Locate the cell with the specified text and output its (x, y) center coordinate. 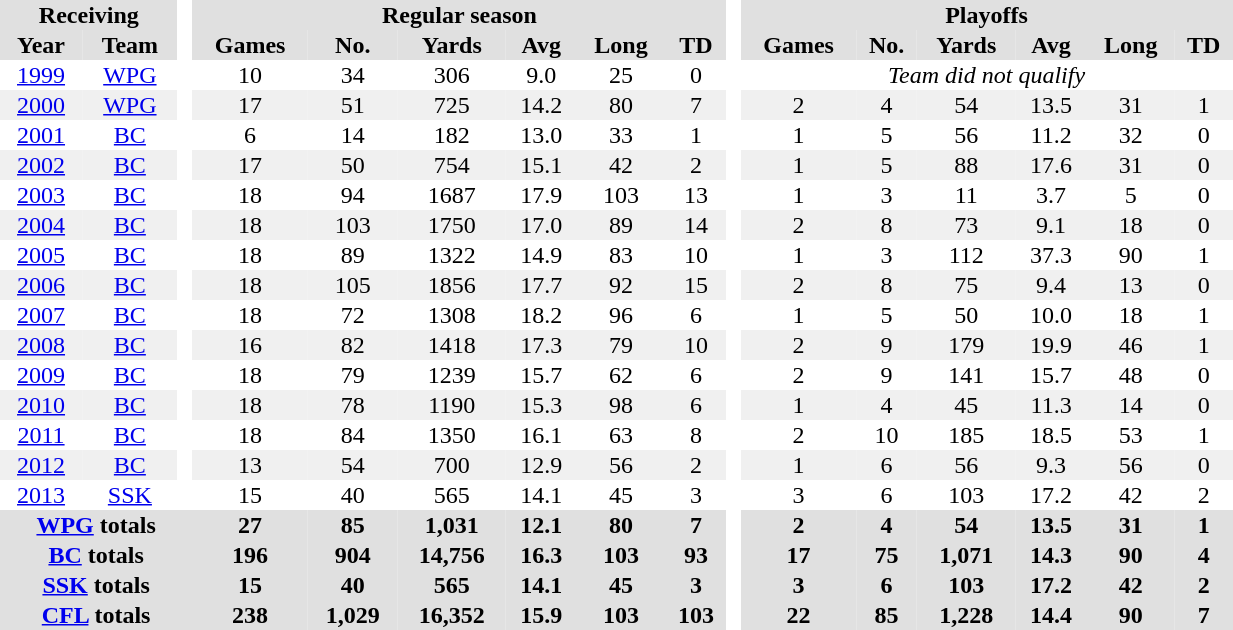
14.3 (1052, 555)
196 (250, 555)
9.1 (1052, 225)
17.3 (542, 345)
725 (452, 105)
72 (353, 315)
1999 (41, 75)
88 (966, 165)
27 (250, 525)
179 (966, 345)
62 (622, 375)
1322 (452, 255)
94 (353, 195)
14.9 (542, 255)
12.1 (542, 525)
Playoffs (987, 15)
1350 (452, 435)
306 (452, 75)
37.3 (1052, 255)
51 (353, 105)
16.1 (542, 435)
73 (966, 225)
Team did not qualify (987, 75)
1856 (452, 285)
15.3 (542, 405)
13.0 (542, 135)
16.3 (542, 555)
1308 (452, 315)
15.1 (542, 165)
238 (250, 615)
92 (622, 285)
14,756 (452, 555)
14.4 (1052, 615)
2005 (41, 255)
Receiving (89, 15)
3.7 (1052, 195)
BC totals (96, 555)
22 (799, 615)
SSK (130, 495)
12.9 (542, 465)
2001 (41, 135)
16,352 (452, 615)
185 (966, 435)
19.9 (1052, 345)
9.3 (1052, 465)
141 (966, 375)
Year (41, 45)
33 (622, 135)
34 (353, 75)
15.9 (542, 615)
11.2 (1052, 135)
1418 (452, 345)
2002 (41, 165)
2013 (41, 495)
78 (353, 405)
2004 (41, 225)
25 (622, 75)
754 (452, 165)
2006 (41, 285)
98 (622, 405)
18.5 (1052, 435)
2009 (41, 375)
48 (1130, 375)
182 (452, 135)
17.6 (1052, 165)
11 (966, 195)
84 (353, 435)
2003 (41, 195)
2012 (41, 465)
112 (966, 255)
82 (353, 345)
Regular season (459, 15)
16 (250, 345)
32 (1130, 135)
1687 (452, 195)
1,029 (353, 615)
18.2 (542, 315)
17.9 (542, 195)
1,071 (966, 555)
1239 (452, 375)
46 (1130, 345)
SSK totals (96, 585)
105 (353, 285)
1190 (452, 405)
2008 (41, 345)
1,228 (966, 615)
CFL totals (96, 615)
17.0 (542, 225)
Team (130, 45)
1750 (452, 225)
9.0 (542, 75)
2010 (41, 405)
700 (452, 465)
11.3 (1052, 405)
2000 (41, 105)
1,031 (452, 525)
2011 (41, 435)
53 (1130, 435)
9.4 (1052, 285)
96 (622, 315)
WPG totals (96, 525)
14.2 (542, 105)
10.0 (1052, 315)
83 (622, 255)
63 (622, 435)
17.7 (542, 285)
93 (696, 555)
904 (353, 555)
2007 (41, 315)
